Scan for the cell matching the given text and deliver its [X, Y] coordinate at center. 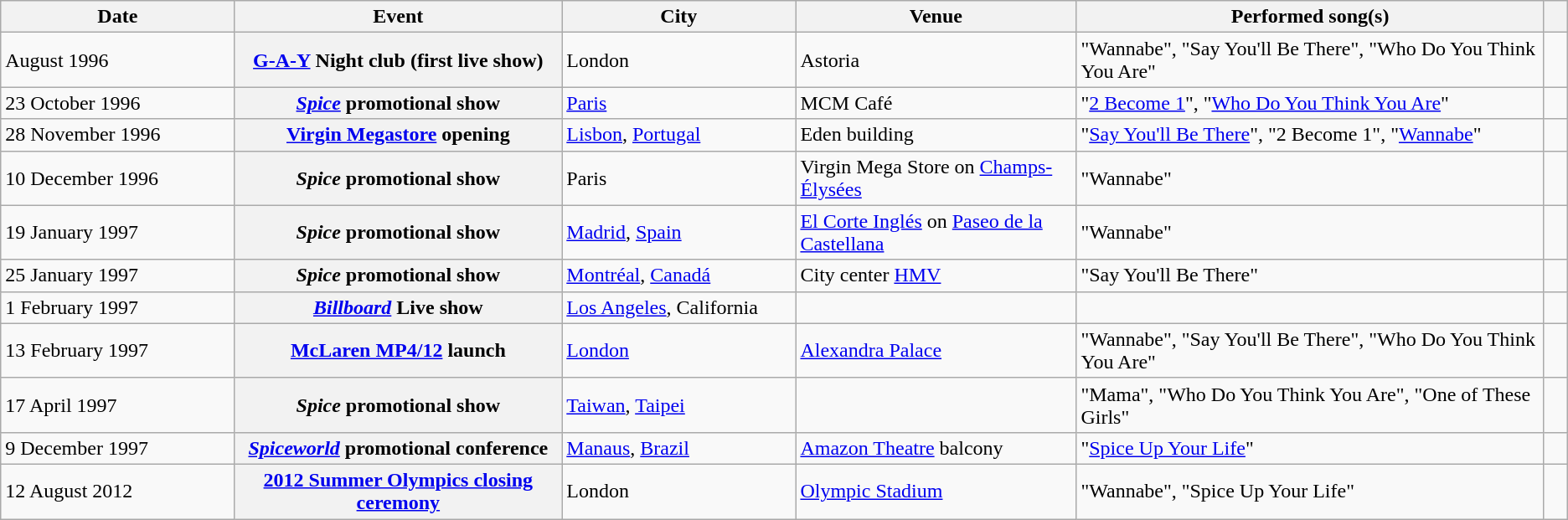
Olympic Stadium [936, 491]
G-A-Y Night club (first live show) [399, 60]
Lisbon, Portugal [678, 135]
Venue [936, 17]
"Say You'll Be There", "2 Become 1", "Wannabe" [1310, 135]
Virgin Mega Store on Champs-Élysées [936, 178]
17 April 1997 [117, 405]
12 August 2012 [117, 491]
Astoria [936, 60]
Spiceworld promotional conference [399, 448]
13 February 1997 [117, 350]
Madrid, Spain [678, 233]
10 December 1996 [117, 178]
"Wannabe", "Spice Up Your Life" [1310, 491]
Eden building [936, 135]
Los Angeles, California [678, 307]
Virgin Megastore opening [399, 135]
August 1996 [117, 60]
1 February 1997 [117, 307]
City center HMV [936, 275]
Alexandra Palace [936, 350]
28 November 1996 [117, 135]
19 January 1997 [117, 233]
Date [117, 17]
McLaren MP4/12 launch [399, 350]
23 October 1996 [117, 103]
Billboard Live show [399, 307]
El Corte Inglés on Paseo de la Castellana [936, 233]
Event [399, 17]
25 January 1997 [117, 275]
Performed song(s) [1310, 17]
Manaus, Brazil [678, 448]
2012 Summer Olympics closing ceremony [399, 491]
Montréal, Canadá [678, 275]
Amazon Theatre balcony [936, 448]
"Say You'll Be There" [1310, 275]
"Spice Up Your Life" [1310, 448]
City [678, 17]
"2 Become 1", "Who Do You Think You Are" [1310, 103]
9 December 1997 [117, 448]
"Mama", "Who Do You Think You Are", "One of These Girls" [1310, 405]
MCM Café [936, 103]
Taiwan, Taipei [678, 405]
